Scan for the cell matching the given text and deliver its [X, Y] coordinate at center. 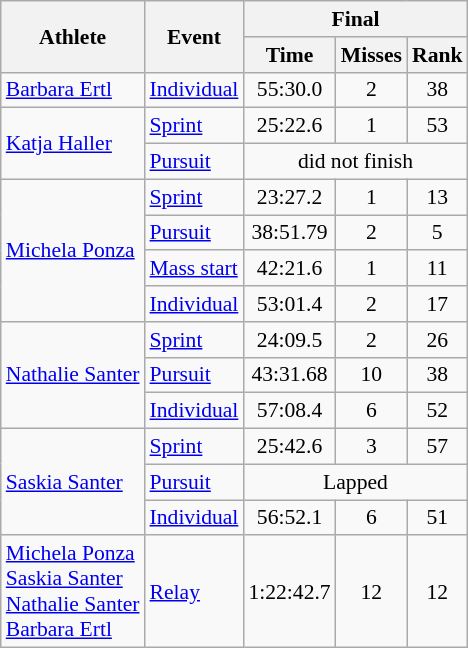
57:08.4 [289, 411]
1:22:42.7 [289, 592]
Lapped [355, 482]
42:21.6 [289, 269]
Athlete [73, 36]
17 [438, 304]
did not finish [355, 162]
3 [372, 447]
Rank [438, 55]
11 [438, 269]
25:22.6 [289, 126]
53:01.4 [289, 304]
Time [289, 55]
24:09.5 [289, 340]
5 [438, 233]
Final [355, 19]
Michela PonzaSaskia Santer Nathalie SanterBarbara Ertl [73, 592]
Event [194, 36]
26 [438, 340]
56:52.1 [289, 518]
Katja Haller [73, 144]
13 [438, 197]
23:27.2 [289, 197]
Relay [194, 592]
Michela Ponza [73, 250]
Barbara Ertl [73, 90]
55:30.0 [289, 90]
Misses [372, 55]
Mass start [194, 269]
57 [438, 447]
25:42.6 [289, 447]
52 [438, 411]
38:51.79 [289, 233]
51 [438, 518]
Nathalie Santer [73, 376]
10 [372, 375]
43:31.68 [289, 375]
53 [438, 126]
Saskia Santer [73, 482]
